Search for the cell housing the specified text and yield its [x, y] center coordinate. 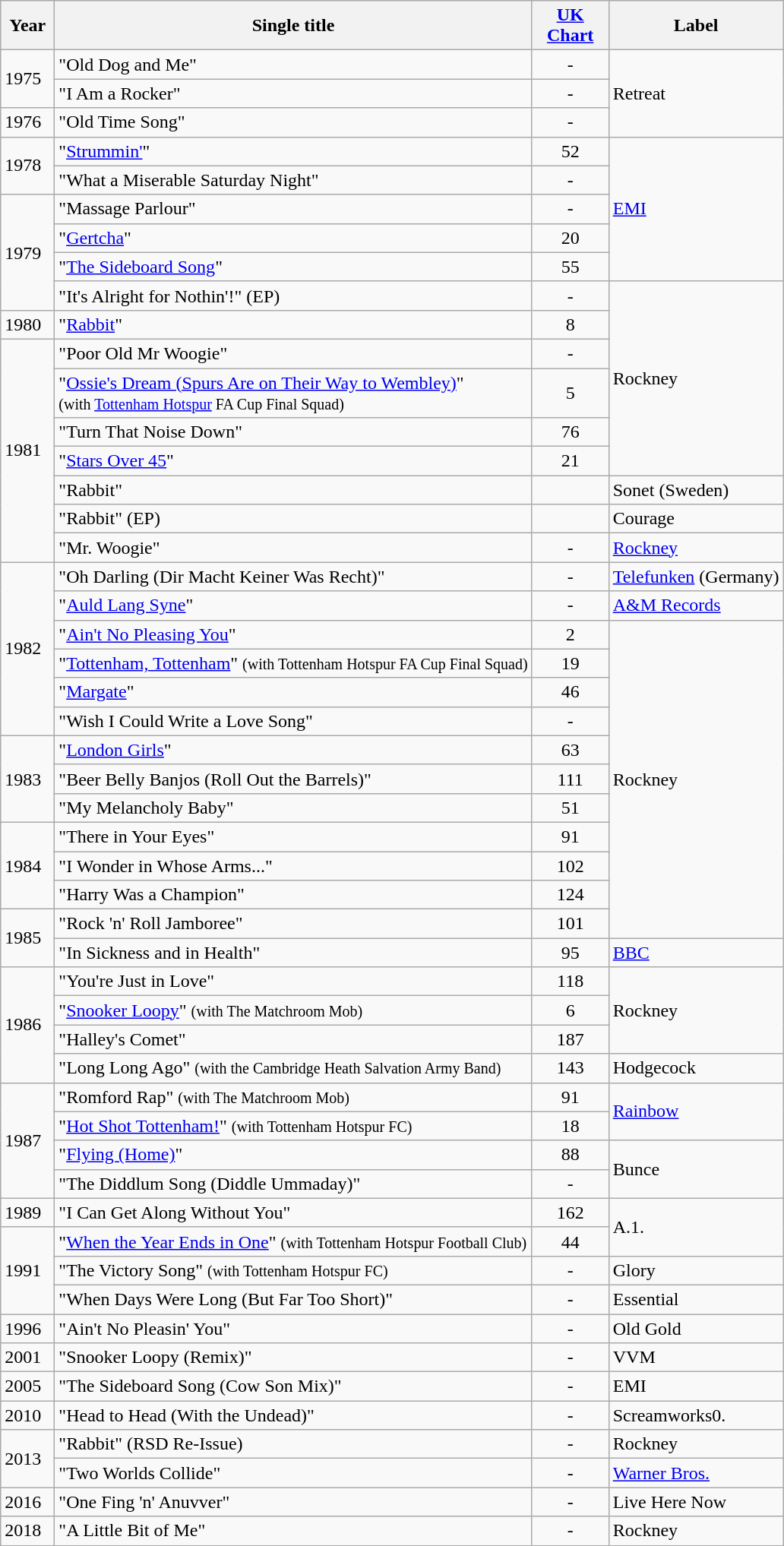
"Rock 'n' Roll Jamboree" [293, 924]
Single title [293, 26]
"Ossie's Dream (Spurs Are on Their Way to Wembley)" (with Tottenham Hotspur FA Cup Final Squad) [293, 392]
1980 [27, 324]
"When Days Were Long (But Far Too Short)" [293, 1299]
"Beer Belly Banjos (Roll Out the Barrels)" [293, 779]
1975 [27, 79]
BBC [696, 953]
"Stars Over 45" [293, 461]
8 [570, 324]
"Tottenham, Tottenham" (with Tottenham Hotspur FA Cup Final Squad) [293, 663]
"Turn That Noise Down" [293, 432]
"Snooker Loopy" (with The Matchroom Mob) [293, 1010]
Year [27, 26]
2013 [27, 1459]
"The Victory Song" (with Tottenham Hotspur FC) [293, 1270]
88 [570, 1155]
"In Sickness and in Health" [293, 953]
162 [570, 1212]
Telefunken (Germany) [696, 577]
Old Gold [696, 1329]
2010 [27, 1415]
"Head to Head (With the Undead)" [293, 1415]
19 [570, 663]
"Poor Old Mr Woogie" [293, 353]
143 [570, 1068]
"It's Alright for Nothin'!" (EP) [293, 296]
124 [570, 895]
Essential [696, 1299]
2005 [27, 1386]
"There in Your Eyes" [293, 836]
Label [696, 26]
118 [570, 982]
1976 [27, 122]
1987 [27, 1140]
1982 [27, 649]
111 [570, 779]
1984 [27, 865]
52 [570, 151]
"Old Time Song" [293, 122]
"You're Just in Love" [293, 982]
51 [570, 808]
"Wish I Could Write a Love Song" [293, 721]
95 [570, 953]
"Gertcha" [293, 238]
1991 [27, 1270]
Glory [696, 1270]
21 [570, 461]
"Massage Parlour" [293, 209]
1996 [27, 1329]
6 [570, 1010]
"Old Dog and Me" [293, 65]
1983 [27, 779]
1978 [27, 166]
Courage [696, 519]
"The Diddlum Song (Diddle Ummaday)" [293, 1184]
63 [570, 750]
"London Girls" [293, 750]
2018 [27, 1531]
44 [570, 1241]
"Oh Darling (Dir Macht Keiner Was Recht)" [293, 577]
"One Fing 'n' Anuvver" [293, 1502]
5 [570, 392]
"A Little Bit of Me" [293, 1531]
Warner Bros. [696, 1473]
Hodgecock [696, 1068]
102 [570, 865]
Screamworks0. [696, 1415]
Bunce [696, 1169]
"Snooker Loopy (Remix)" [293, 1358]
Rainbow [696, 1111]
101 [570, 924]
"Two Worlds Collide" [293, 1473]
"Margate" [293, 692]
46 [570, 692]
A&M Records [696, 605]
Live Here Now [696, 1502]
2016 [27, 1502]
"Hot Shot Tottenham!" (with Tottenham Hotspur FC) [293, 1126]
"I Can Get Along Without You" [293, 1212]
A.1. [696, 1227]
"What a Miserable Saturday Night" [293, 180]
1989 [27, 1212]
1985 [27, 938]
"Romford Rap" (with The Matchroom Mob) [293, 1097]
"The Sideboard Song" [293, 267]
1979 [27, 252]
"My Melancholy Baby" [293, 808]
20 [570, 238]
VVM [696, 1358]
2 [570, 634]
"Harry Was a Champion" [293, 895]
1981 [27, 450]
"Rabbit" (RSD Re-Issue) [293, 1444]
"Ain't No Pleasing You" [293, 634]
"I Am a Rocker" [293, 93]
"Ain't No Pleasin' You" [293, 1329]
"Mr. Woogie" [293, 548]
55 [570, 267]
Retreat [696, 93]
"Flying (Home)" [293, 1155]
76 [570, 432]
"Auld Lang Syne" [293, 605]
Sonet (Sweden) [696, 490]
"Halley's Comet" [293, 1039]
"Strummin'" [293, 151]
"The Sideboard Song (Cow Son Mix)" [293, 1386]
"Rabbit" (EP) [293, 519]
"I Wonder in Whose Arms..." [293, 865]
187 [570, 1039]
18 [570, 1126]
"Long Long Ago" (with the Cambridge Heath Salvation Army Band) [293, 1068]
UK Chart [570, 26]
1986 [27, 1025]
2001 [27, 1358]
"When the Year Ends in One" (with Tottenham Hotspur Football Club) [293, 1241]
